Return the (X, Y) coordinate for the center point of the cell that contains the specified text.  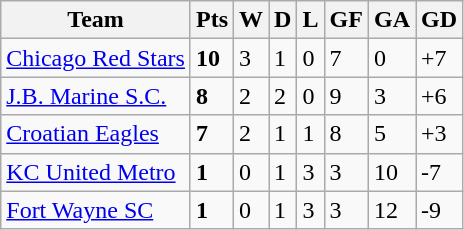
GD (440, 20)
5 (392, 134)
KC United Metro (96, 172)
L (310, 20)
-9 (440, 210)
Team (96, 20)
W (252, 20)
D (283, 20)
+6 (440, 96)
GA (392, 20)
Croatian Eagles (96, 134)
+3 (440, 134)
-7 (440, 172)
Chicago Red Stars (96, 58)
+7 (440, 58)
9 (346, 96)
Fort Wayne SC (96, 210)
12 (392, 210)
Pts (212, 20)
GF (346, 20)
J.B. Marine S.C. (96, 96)
